Extract the (X, Y) coordinate from the center of the cell holding the provided text.  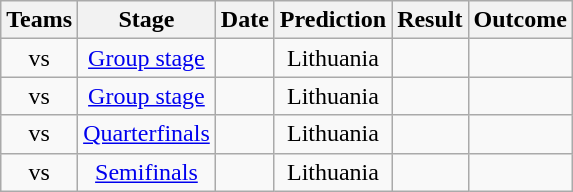
Semifinals (147, 172)
Teams (40, 20)
Outcome (520, 20)
Date (244, 20)
Quarterfinals (147, 134)
Stage (147, 20)
Result (430, 20)
Prediction (332, 20)
